For the text-containing cell, return its midpoint in [x, y] coordinate format. 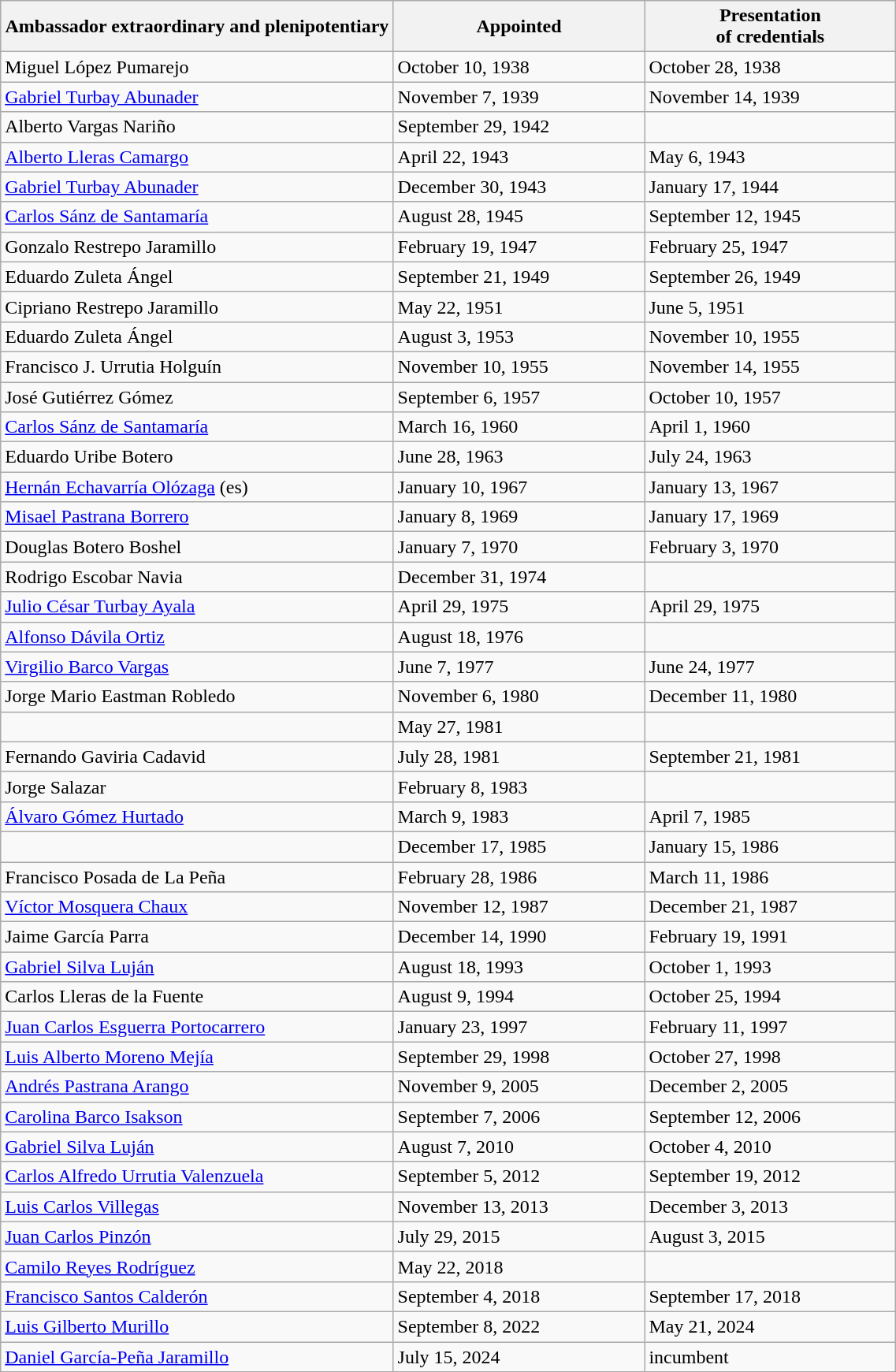
March 9, 1983 [519, 816]
January 13, 1967 [771, 487]
Álvaro Gómez Hurtado [197, 816]
Presentationof credentials [771, 27]
March 16, 1960 [519, 427]
February 3, 1970 [771, 547]
October 25, 1994 [771, 997]
Alfonso Dávila Ortiz [197, 637]
August 18, 1993 [519, 967]
July 29, 2015 [519, 1236]
September 17, 2018 [771, 1296]
September 4, 2018 [519, 1296]
Rodrigo Escobar Navia [197, 577]
November 12, 1987 [519, 907]
September 19, 2012 [771, 1177]
August 7, 2010 [519, 1147]
Gonzalo Restrepo Jaramillo [197, 247]
November 13, 2013 [519, 1207]
Luis Carlos Villegas [197, 1207]
Miguel López Pumarejo [197, 67]
May 22, 2018 [519, 1266]
September 29, 1998 [519, 1057]
Carlos Lleras de la Fuente [197, 997]
September 8, 2022 [519, 1326]
February 11, 1997 [771, 1027]
Appointed [519, 27]
August 18, 1976 [519, 637]
January 17, 1944 [771, 187]
Francisco Santos Calderón [197, 1296]
Luis Gilberto Murillo [197, 1326]
October 10, 1957 [771, 396]
March 11, 1986 [771, 877]
Andrés Pastrana Arango [197, 1087]
Cipriano Restrepo Jaramillo [197, 307]
July 24, 1963 [771, 457]
September 5, 2012 [519, 1177]
November 14, 1955 [771, 366]
July 15, 2024 [519, 1356]
Eduardo Uribe Botero [197, 457]
July 28, 1981 [519, 757]
September 6, 1957 [519, 396]
December 21, 1987 [771, 907]
September 7, 2006 [519, 1117]
incumbent [771, 1356]
José Gutiérrez Gómez [197, 396]
January 10, 1967 [519, 487]
October 10, 1938 [519, 67]
Jaime García Parra [197, 937]
August 28, 1945 [519, 217]
Juan Carlos Esguerra Portocarrero [197, 1027]
Juan Carlos Pinzón [197, 1236]
Jorge Mario Eastman Robledo [197, 697]
June 5, 1951 [771, 307]
Julio César Turbay Ayala [197, 607]
May 21, 2024 [771, 1326]
October 28, 1938 [771, 67]
April 7, 1985 [771, 816]
May 6, 1943 [771, 157]
February 25, 1947 [771, 247]
December 14, 1990 [519, 937]
August 3, 1953 [519, 336]
May 22, 1951 [519, 307]
February 8, 1983 [519, 786]
January 8, 1969 [519, 517]
Virgilio Barco Vargas [197, 667]
September 26, 1949 [771, 277]
November 6, 1980 [519, 697]
October 27, 1998 [771, 1057]
September 12, 2006 [771, 1117]
September 12, 1945 [771, 217]
January 17, 1969 [771, 517]
August 9, 1994 [519, 997]
February 19, 1991 [771, 937]
January 23, 1997 [519, 1027]
December 3, 2013 [771, 1207]
Misael Pastrana Borrero [197, 517]
Francisco Posada de La Peña [197, 877]
September 21, 1981 [771, 757]
April 22, 1943 [519, 157]
Carolina Barco Isakson [197, 1117]
January 7, 1970 [519, 547]
December 31, 1974 [519, 577]
August 3, 2015 [771, 1236]
Ambassador extraordinary and plenipotentiary [197, 27]
February 28, 1986 [519, 877]
October 4, 2010 [771, 1147]
Camilo Reyes Rodríguez [197, 1266]
December 17, 1985 [519, 846]
January 15, 1986 [771, 846]
June 28, 1963 [519, 457]
Carlos Alfredo Urrutia Valenzuela [197, 1177]
Alberto Lleras Camargo [197, 157]
February 19, 1947 [519, 247]
Francisco J. Urrutia Holguín [197, 366]
October 1, 1993 [771, 967]
June 24, 1977 [771, 667]
September 29, 1942 [519, 127]
Douglas Botero Boshel [197, 547]
Hernán Echavarría Olózaga (es) [197, 487]
November 9, 2005 [519, 1087]
November 7, 1939 [519, 97]
April 1, 1960 [771, 427]
Daniel García-Peña Jaramillo [197, 1356]
Luis Alberto Moreno Mejía [197, 1057]
Jorge Salazar [197, 786]
September 21, 1949 [519, 277]
June 7, 1977 [519, 667]
December 11, 1980 [771, 697]
December 30, 1943 [519, 187]
May 27, 1981 [519, 727]
November 14, 1939 [771, 97]
Fernando Gaviria Cadavid [197, 757]
Víctor Mosquera Chaux [197, 907]
Alberto Vargas Nariño [197, 127]
December 2, 2005 [771, 1087]
